Capture the cell that displays the provided text and extract its [x, y] central coordinate. 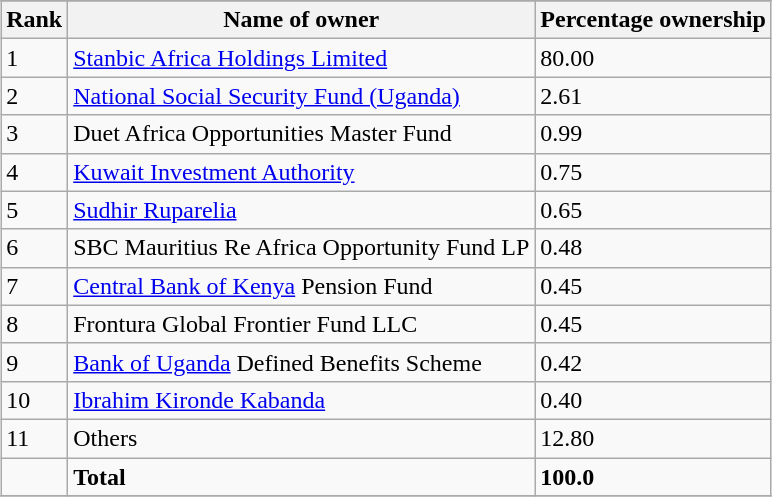
Bank of Uganda Defined Benefits Scheme [302, 362]
8 [34, 324]
Ibrahim Kironde Kabanda [302, 400]
SBC Mauritius Re Africa Opportunity Fund LP [302, 248]
0.48 [654, 248]
5 [34, 210]
100.0 [654, 477]
10 [34, 400]
Percentage ownership [654, 20]
1 [34, 58]
Kuwait Investment Authority [302, 172]
12.80 [654, 438]
0.40 [654, 400]
Others [302, 438]
3 [34, 134]
0.75 [654, 172]
National Social Security Fund (Uganda) [302, 96]
6 [34, 248]
4 [34, 172]
80.00 [654, 58]
Rank [34, 20]
Total [302, 477]
2 [34, 96]
Sudhir Ruparelia [302, 210]
11 [34, 438]
Frontura Global Frontier Fund LLC [302, 324]
0.99 [654, 134]
Stanbic Africa Holdings Limited [302, 58]
9 [34, 362]
Name of owner [302, 20]
Central Bank of Kenya Pension Fund [302, 286]
7 [34, 286]
2.61 [654, 96]
0.42 [654, 362]
0.65 [654, 210]
Duet Africa Opportunities Master Fund [302, 134]
